Provide the (X, Y) coordinate of the cell's center where the given text is located.  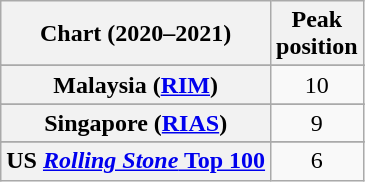
US Rolling Stone Top 100 (136, 161)
Singapore (RIAS) (136, 123)
Chart (2020–2021) (136, 34)
6 (317, 161)
Peakposition (317, 34)
Malaysia (RIM) (136, 85)
10 (317, 85)
9 (317, 123)
